Provide the [x, y] coordinate of the cell's center where the given text is located.  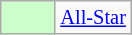
All-Star [92, 17]
